Search for the cell housing the specified text and yield its [x, y] center coordinate. 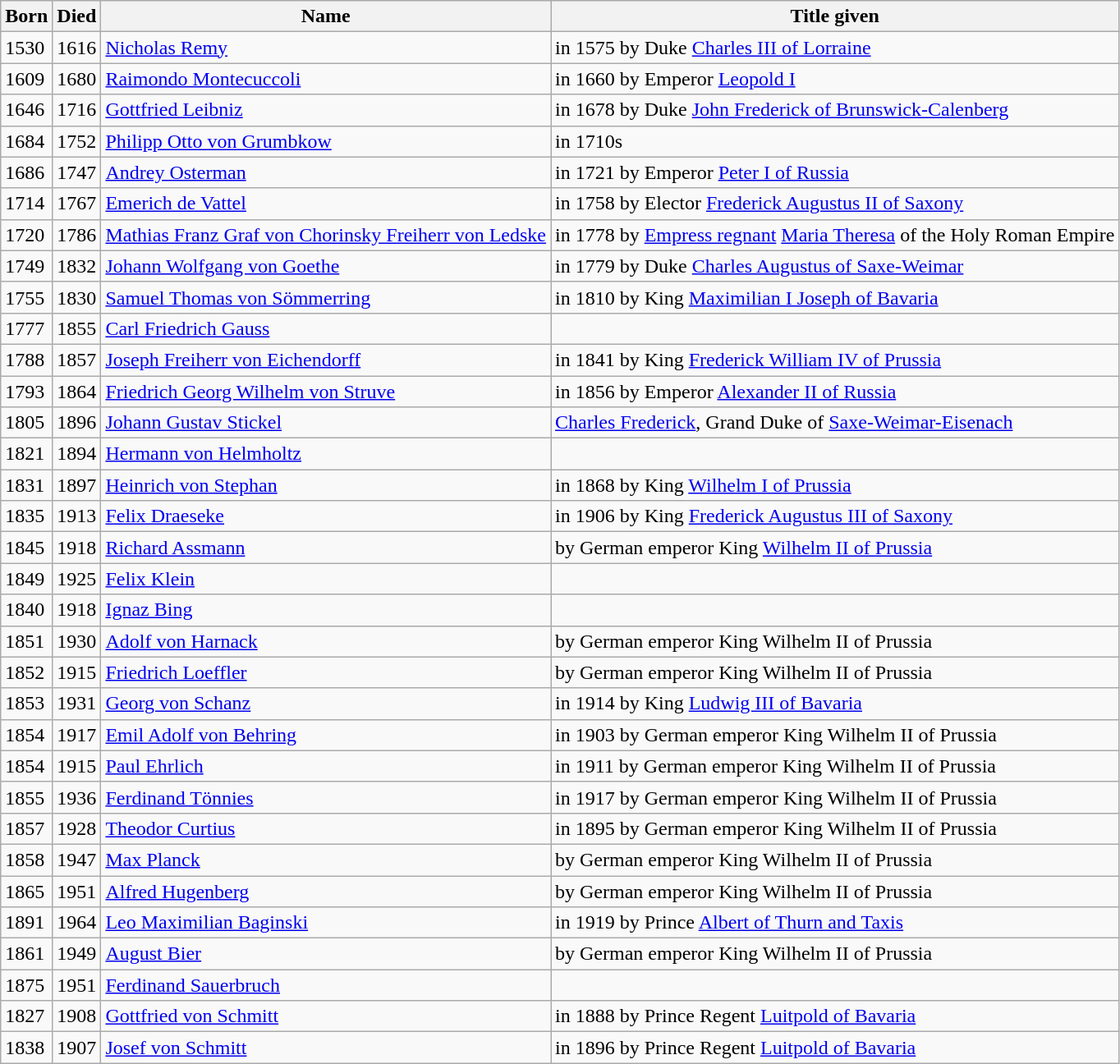
Richard Assmann [326, 548]
1907 [77, 1048]
Josef von Schmitt [326, 1048]
Max Planck [326, 860]
Heinrich von Stephan [326, 485]
Leo Maximilian Baginski [326, 923]
1830 [77, 297]
in 1575 by Duke Charles III of Lorraine [834, 48]
in 1678 by Duke John Frederick of Brunswick-Calenberg [834, 110]
in 1710s [834, 141]
1917 [77, 735]
in 1906 by King Frederick Augustus III of Saxony [834, 516]
1609 [26, 79]
1767 [77, 204]
in 1779 by Duke Charles Augustus of Saxe-Weimar [834, 266]
Samuel Thomas von Sömmerring [326, 297]
Title given [834, 16]
1894 [77, 454]
1616 [77, 48]
Born [26, 16]
1686 [26, 172]
1896 [77, 423]
Ignaz Bing [326, 610]
Andrey Osterman [326, 172]
1947 [77, 860]
1827 [26, 1016]
in 1888 by Prince Regent Luitpold of Bavaria [834, 1016]
1752 [77, 141]
1891 [26, 923]
in 1914 by King Ludwig III of Bavaria [834, 704]
in 1856 by Emperor Alexander II of Russia [834, 392]
1530 [26, 48]
1949 [77, 954]
Hermann von Helmholtz [326, 454]
1788 [26, 360]
Mathias Franz Graf von Chorinsky Freiherr von Ledske [326, 235]
in 1721 by Emperor Peter I of Russia [834, 172]
in 1919 by Prince Albert of Thurn and Taxis [834, 923]
Friedrich Loeffler [326, 672]
Emerich de Vattel [326, 204]
Charles Frederick, Grand Duke of Saxe-Weimar-Eisenach [834, 423]
Georg von Schanz [326, 704]
Adolf von Harnack [326, 641]
Name [326, 16]
in 1917 by German emperor King Wilhelm II of Prussia [834, 797]
1875 [26, 985]
in 1868 by King Wilhelm I of Prussia [834, 485]
Friedrich Georg Wilhelm von Struve [326, 392]
Emil Adolf von Behring [326, 735]
1925 [77, 579]
1936 [77, 797]
1851 [26, 641]
in 1841 by King Frederick William IV of Prussia [834, 360]
Ferdinand Tönnies [326, 797]
1714 [26, 204]
1720 [26, 235]
1964 [77, 923]
in 1758 by Elector Frederick Augustus II of Saxony [834, 204]
Felix Klein [326, 579]
in 1911 by German emperor King Wilhelm II of Prussia [834, 766]
1832 [77, 266]
1786 [77, 235]
in 1810 by King Maximilian I Joseph of Bavaria [834, 297]
1930 [77, 641]
in 1778 by Empress regnant Maria Theresa of the Holy Roman Empire [834, 235]
1835 [26, 516]
1805 [26, 423]
1897 [77, 485]
Gottfried von Schmitt [326, 1016]
Gottfried Leibniz [326, 110]
1747 [77, 172]
1646 [26, 110]
Felix Draeseke [326, 516]
1821 [26, 454]
1680 [77, 79]
Philipp Otto von Grumbkow [326, 141]
Theodor Curtius [326, 828]
1755 [26, 297]
1845 [26, 548]
in 1660 by Emperor Leopold I [834, 79]
1864 [77, 392]
in 1903 by German emperor King Wilhelm II of Prussia [834, 735]
Carl Friedrich Gauss [326, 328]
1865 [26, 891]
Ferdinand Sauerbruch [326, 985]
1858 [26, 860]
1931 [77, 704]
1838 [26, 1048]
Nicholas Remy [326, 48]
Paul Ehrlich [326, 766]
1852 [26, 672]
1849 [26, 579]
1716 [77, 110]
1793 [26, 392]
1777 [26, 328]
1831 [26, 485]
1684 [26, 141]
Alfred Hugenberg [326, 891]
Died [77, 16]
1913 [77, 516]
1749 [26, 266]
1861 [26, 954]
1908 [77, 1016]
1928 [77, 828]
in 1895 by German emperor King Wilhelm II of Prussia [834, 828]
August Bier [326, 954]
Raimondo Montecuccoli [326, 79]
1840 [26, 610]
Joseph Freiherr von Eichendorff [326, 360]
Johann Wolfgang von Goethe [326, 266]
Johann Gustav Stickel [326, 423]
1853 [26, 704]
in 1896 by Prince Regent Luitpold of Bavaria [834, 1048]
